Return (X, Y) of the center of cell containing provided text 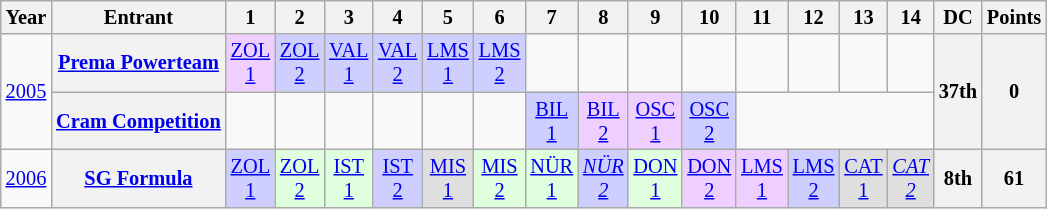
Year (26, 17)
CAT1 (863, 178)
OSC1 (655, 121)
VAL2 (398, 63)
Entrant (138, 17)
NÜR1 (552, 178)
8th (958, 178)
BIL1 (552, 121)
61 (1014, 178)
9 (655, 17)
7 (552, 17)
2 (300, 17)
DON2 (709, 178)
6 (500, 17)
12 (814, 17)
MIS2 (500, 178)
IST2 (398, 178)
OSC2 (709, 121)
3 (348, 17)
8 (603, 17)
NÜR2 (603, 178)
10 (709, 17)
1 (250, 17)
Cram Competition (138, 121)
DON1 (655, 178)
SG Formula (138, 178)
2006 (26, 178)
VAL1 (348, 63)
11 (762, 17)
Prema Powerteam (138, 63)
Points (1014, 17)
IST1 (348, 178)
MIS1 (448, 178)
DC (958, 17)
14 (911, 17)
13 (863, 17)
37th (958, 92)
2005 (26, 92)
4 (398, 17)
BIL2 (603, 121)
CAT2 (911, 178)
5 (448, 17)
0 (1014, 92)
